Detect which cell encompasses the target text, then output its [x, y] center coordinate. 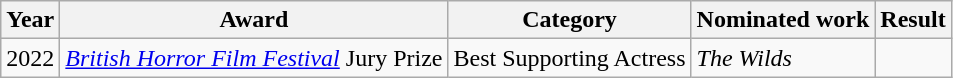
The Wilds [783, 58]
Best Supporting Actress [570, 58]
British Horror Film Festival Jury Prize [254, 58]
Nominated work [783, 20]
Category [570, 20]
Award [254, 20]
2022 [30, 58]
Result [913, 20]
Year [30, 20]
